Determine the (x, y) coordinate at the center of the cell enclosing the given text.  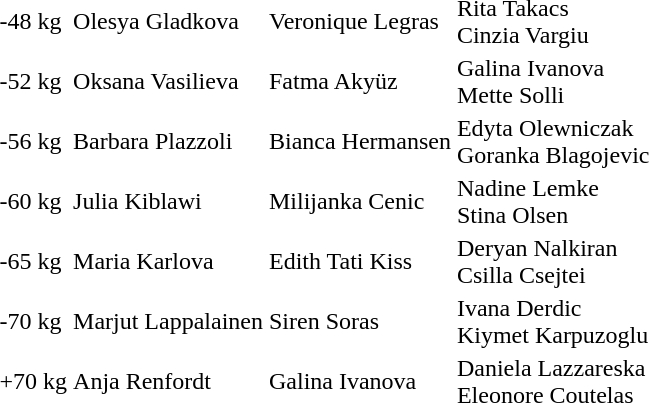
Bianca Hermansen (360, 142)
Barbara Plazzoli (168, 142)
Milijanka Cenic (360, 202)
Julia Kiblawi (168, 202)
Oksana Vasilieva (168, 82)
Marjut Lappalainen (168, 322)
Edith Tati Kiss (360, 262)
Fatma Akyüz (360, 82)
Maria Karlova (168, 262)
Siren Soras (360, 322)
